From the cell containing the given text, extract its center point as (x, y) coordinate. 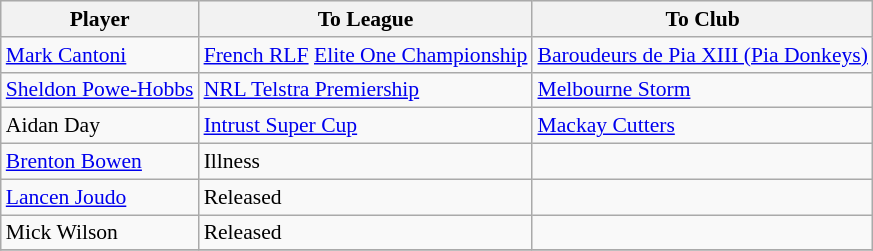
Melbourne Storm (702, 90)
Mark Cantoni (100, 55)
Baroudeurs de Pia XIII (Pia Donkeys) (702, 55)
Brenton Bowen (100, 162)
Mick Wilson (100, 233)
Intrust Super Cup (366, 126)
Lancen Joudo (100, 197)
NRL Telstra Premiership (366, 90)
Sheldon Powe-Hobbs (100, 90)
Illness (366, 162)
French RLF Elite One Championship (366, 55)
Aidan Day (100, 126)
Mackay Cutters (702, 126)
Player (100, 19)
To League (366, 19)
To Club (702, 19)
